Output the [X, Y] coordinate of the center of the cell containing the given text.  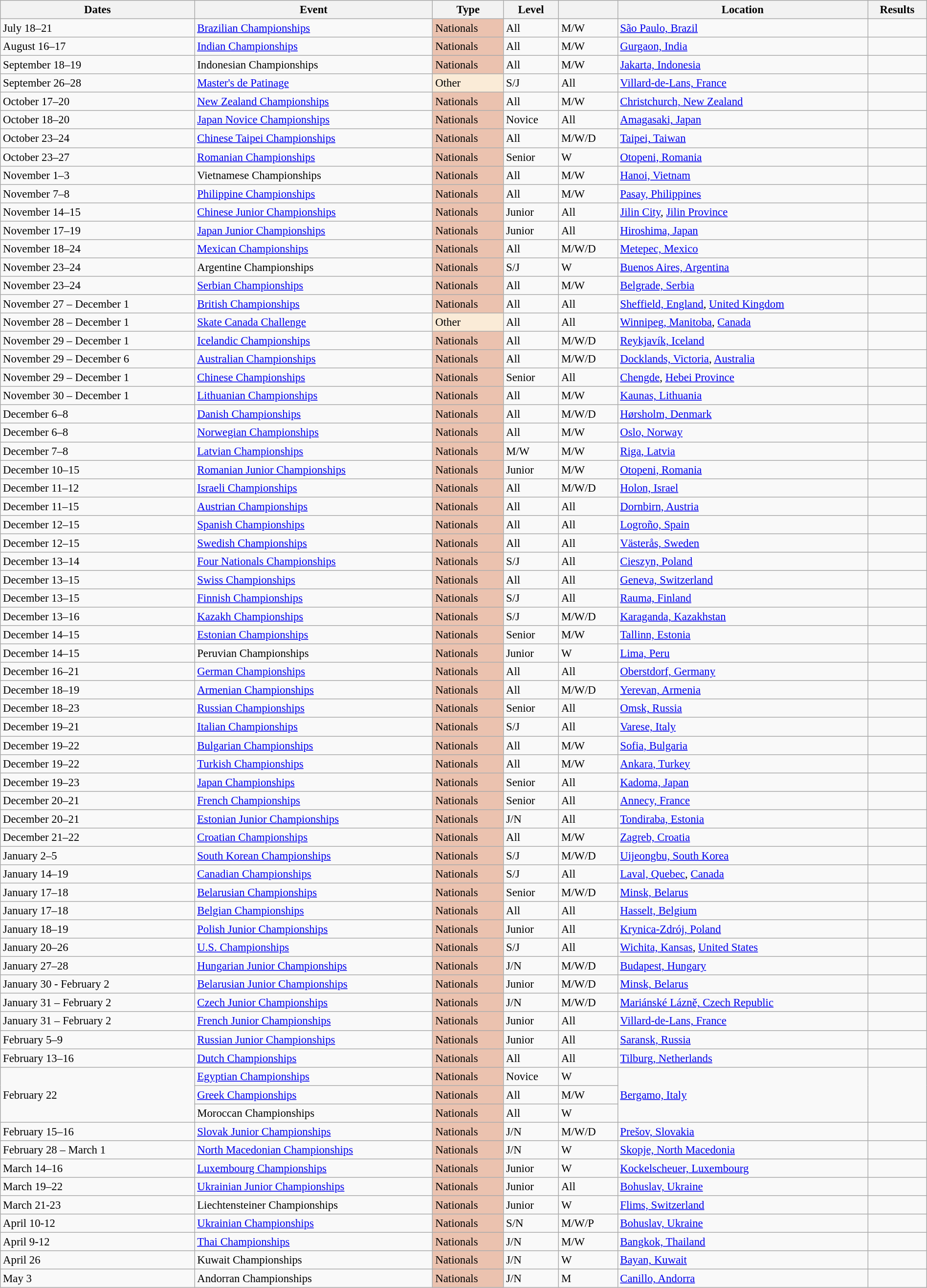
Estonian Junior Championships [314, 819]
Romanian Junior Championships [314, 470]
German Championships [314, 672]
Master's de Patinage [314, 83]
Winnipeg, Manitoba, Canada [743, 322]
Moroccan Championships [314, 1113]
Four Nationals Championships [314, 562]
Karaganda, Kazakhstan [743, 617]
Gurgaon, India [743, 46]
Russian Junior Championships [314, 1039]
Skopje, North Macedonia [743, 1150]
Belarusian Championships [314, 892]
January 30 - February 2 [98, 984]
Tilburg, Netherlands [743, 1058]
Chinese Junior Championships [314, 212]
December 13–14 [98, 562]
Japan Junior Championships [314, 230]
French Championships [314, 800]
Amagasaki, Japan [743, 120]
February 5–9 [98, 1039]
February 15–16 [98, 1131]
Kaunas, Lithuania [743, 396]
Cieszyn, Poland [743, 562]
October 18–20 [98, 120]
Mariánské Lázně, Czech Republic [743, 1003]
Ankara, Turkey [743, 764]
Belgrade, Serbia [743, 286]
Level [531, 10]
Tallinn, Estonia [743, 635]
Armenian Championships [314, 690]
Buenos Aires, Argentina [743, 267]
Taipei, Taiwan [743, 138]
Oslo, Norway [743, 433]
Prešov, Slovakia [743, 1131]
February 22 [98, 1095]
January 18–19 [98, 929]
Geneva, Switzerland [743, 580]
July 18–21 [98, 28]
Docklands, Victoria, Australia [743, 359]
December 21–22 [98, 837]
Jakarta, Indonesia [743, 65]
November 1–3 [98, 175]
Saransk, Russia [743, 1039]
Oberstdorf, Germany [743, 672]
Swiss Championships [314, 580]
Romanian Championships [314, 157]
Japan Novice Championships [314, 120]
Sheffield, England, United Kingdom [743, 304]
Metepec, Mexico [743, 249]
M [588, 1279]
October 17–20 [98, 102]
December 16–21 [98, 672]
Canillo, Andorra [743, 1279]
September 18–19 [98, 65]
Vietnamese Championships [314, 175]
Reykjavík, Iceland [743, 341]
March 19–22 [98, 1187]
Bayan, Kuwait [743, 1260]
French Junior Championships [314, 1021]
January 14–19 [98, 874]
January 2–5 [98, 856]
Lithuanian Championships [314, 396]
Ukrainian Championships [314, 1223]
November 27 – December 1 [98, 304]
Kadoma, Japan [743, 782]
Ukrainian Junior Championships [314, 1187]
Christchurch, New Zealand [743, 102]
South Korean Championships [314, 856]
Belarusian Junior Championships [314, 984]
Mexican Championships [314, 249]
Liechtensteiner Championships [314, 1205]
December 19–23 [98, 782]
Norwegian Championships [314, 433]
Hiroshima, Japan [743, 230]
April 9-12 [98, 1242]
December 19–21 [98, 727]
Peruvian Championships [314, 654]
Estonian Championships [314, 635]
Logroño, Spain [743, 525]
Results [898, 10]
Event [314, 10]
May 3 [98, 1279]
Slovak Junior Championships [314, 1131]
Belgian Championships [314, 911]
Icelandic Championships [314, 341]
December 11–15 [98, 506]
Spanish Championships [314, 525]
Finnish Championships [314, 598]
M/W/P [588, 1223]
S/N [531, 1223]
Varese, Italy [743, 727]
Greek Championships [314, 1095]
Jilin City, Jilin Province [743, 212]
Chinese Championships [314, 378]
March 21-23 [98, 1205]
Type [468, 10]
December 10–15 [98, 470]
Andorran Championships [314, 1279]
Dornbirn, Austria [743, 506]
Polish Junior Championships [314, 929]
Turkish Championships [314, 764]
Austrian Championships [314, 506]
Thai Championships [314, 1242]
Västerås, Sweden [743, 543]
Croatian Championships [314, 837]
March 14–16 [98, 1168]
November 28 – December 1 [98, 322]
New Zealand Championships [314, 102]
Hørsholm, Denmark [743, 414]
Canadian Championships [314, 874]
Swedish Championships [314, 543]
Holon, Israel [743, 488]
Indian Championships [314, 46]
Philippine Championships [314, 194]
Chinese Taipei Championships [314, 138]
December 7–8 [98, 451]
February 13–16 [98, 1058]
São Paulo, Brazil [743, 28]
Luxembourg Championships [314, 1168]
Kuwait Championships [314, 1260]
December 18–23 [98, 709]
April 10-12 [98, 1223]
August 16–17 [98, 46]
January 20–26 [98, 948]
September 26–28 [98, 83]
Tondiraba, Estonia [743, 819]
Latvian Championships [314, 451]
Japan Championships [314, 782]
October 23–24 [98, 138]
Indonesian Championships [314, 65]
Israeli Championships [314, 488]
December 11–12 [98, 488]
December 18–19 [98, 690]
January 27–28 [98, 966]
Dutch Championships [314, 1058]
Bangkok, Thailand [743, 1242]
Flims, Switzerland [743, 1205]
Pasay, Philippines [743, 194]
Bulgarian Championships [314, 746]
Location [743, 10]
November 14–15 [98, 212]
October 23–27 [98, 157]
Riga, Latvia [743, 451]
Dates [98, 10]
Skate Canada Challenge [314, 322]
Uijeongbu, South Korea [743, 856]
November 29 – December 6 [98, 359]
Danish Championships [314, 414]
Australian Championships [314, 359]
Laval, Quebec, Canada [743, 874]
Bergamo, Italy [743, 1095]
Budapest, Hungary [743, 966]
Czech Junior Championships [314, 1003]
Yerevan, Armenia [743, 690]
February 28 – March 1 [98, 1150]
Kazakh Championships [314, 617]
Egyptian Championships [314, 1076]
Hasselt, Belgium [743, 911]
Chengde, Hebei Province [743, 378]
Wichita, Kansas, United States [743, 948]
Zagreb, Croatia [743, 837]
Italian Championships [314, 727]
Hanoi, Vietnam [743, 175]
November 7–8 [98, 194]
Rauma, Finland [743, 598]
November 17–19 [98, 230]
Hungarian Junior Championships [314, 966]
U.S. Championships [314, 948]
Russian Championships [314, 709]
Omsk, Russia [743, 709]
Lima, Peru [743, 654]
November 18–24 [98, 249]
Annecy, France [743, 800]
British Championships [314, 304]
April 26 [98, 1260]
November 30 – December 1 [98, 396]
Argentine Championships [314, 267]
Sofia, Bulgaria [743, 746]
Brazilian Championships [314, 28]
Kockelscheuer, Luxembourg [743, 1168]
Serbian Championships [314, 286]
North Macedonian Championships [314, 1150]
Krynica-Zdrój, Poland [743, 929]
December 13–16 [98, 617]
